For the text-containing cell, return its midpoint in (x, y) coordinate format. 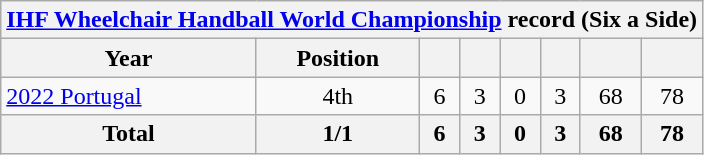
4th (338, 96)
2022 Portugal (128, 96)
Year (128, 58)
Position (338, 58)
IHF Wheelchair Handball World Championship record (Six a Side) (352, 20)
1/1 (338, 134)
Total (128, 134)
